Locate the cell with the specified text and output its [x, y] center coordinate. 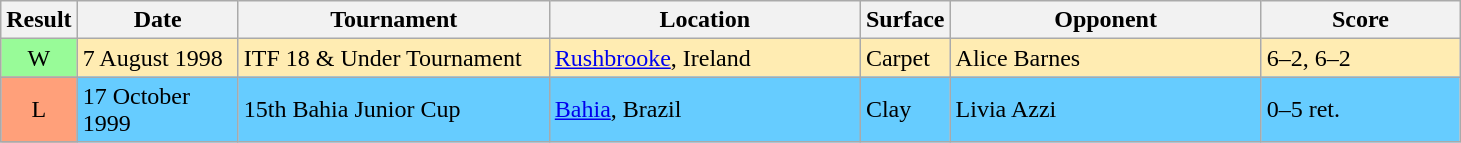
Result [39, 20]
Date [158, 20]
6–2, 6–2 [1360, 58]
15th Bahia Junior Cup [394, 110]
Location [704, 20]
Rushbrooke, Ireland [704, 58]
ITF 18 & Under Tournament [394, 58]
Clay [905, 110]
7 August 1998 [158, 58]
W [39, 58]
Carpet [905, 58]
17 October 1999 [158, 110]
Livia Azzi [1106, 110]
Alice Barnes [1106, 58]
Surface [905, 20]
Bahia, Brazil [704, 110]
L [39, 110]
0–5 ret. [1360, 110]
Tournament [394, 20]
Opponent [1106, 20]
Score [1360, 20]
